Return (x, y) of the center of cell containing provided text 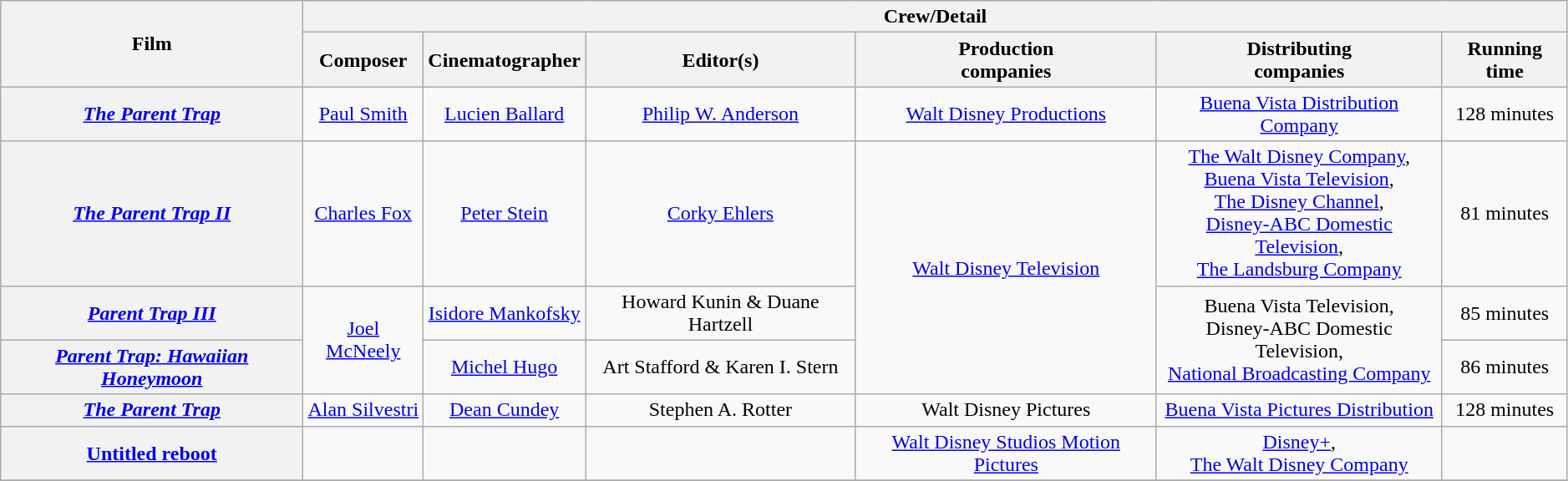
Howard Kunin & Duane Hartzell (721, 312)
Buena Vista Television, Disney-ABC Domestic Television, National Broadcasting Company (1299, 340)
Distributing companies (1299, 60)
Film (152, 43)
Editor(s) (721, 60)
Paul Smith (363, 114)
Philip W. Anderson (721, 114)
Production companies (1006, 60)
Peter Stein (505, 214)
Composer (363, 60)
Parent Trap: Hawaiian Honeymoon (152, 367)
81 minutes (1505, 214)
Running time (1505, 60)
The Walt Disney Company, Buena Vista Television, The Disney Channel, Disney-ABC Domestic Television, The Landsburg Company (1299, 214)
Disney+, The Walt Disney Company (1299, 453)
Michel Hugo (505, 367)
Walt Disney Studios Motion Pictures (1006, 453)
Joel McNeely (363, 340)
Walt Disney Pictures (1006, 410)
Art Stafford & Karen I. Stern (721, 367)
86 minutes (1505, 367)
Stephen A. Rotter (721, 410)
The Parent Trap II (152, 214)
Alan Silvestri (363, 410)
Cinematographer (505, 60)
Dean Cundey (505, 410)
Corky Ehlers (721, 214)
Charles Fox (363, 214)
Untitled reboot (152, 453)
Crew/Detail (936, 17)
Buena Vista Pictures Distribution (1299, 410)
Walt Disney Television (1006, 267)
Walt Disney Productions (1006, 114)
Buena Vista Distribution Company (1299, 114)
Isidore Mankofsky (505, 312)
Parent Trap III (152, 312)
85 minutes (1505, 312)
Lucien Ballard (505, 114)
